From the cell containing the given text, extract its center point as (x, y) coordinate. 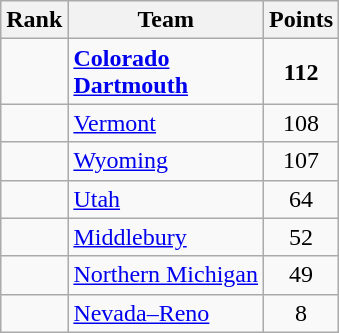
49 (302, 275)
Vermont (166, 123)
Nevada–Reno (166, 313)
108 (302, 123)
112 (302, 72)
Middlebury (166, 237)
8 (302, 313)
Rank (34, 20)
Utah (166, 199)
ColoradoDartmouth (166, 72)
52 (302, 237)
Team (166, 20)
Points (302, 20)
Northern Michigan (166, 275)
107 (302, 161)
Wyoming (166, 161)
64 (302, 199)
